Locate the cell with the specified text and output its (x, y) center coordinate. 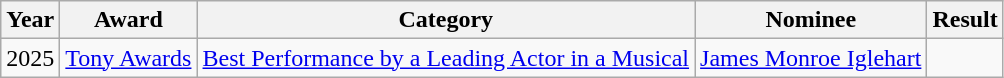
Nominee (811, 20)
Year (30, 20)
2025 (30, 58)
Category (446, 20)
Tony Awards (128, 58)
Award (128, 20)
James Monroe Iglehart (811, 58)
Result (965, 20)
Best Performance by a Leading Actor in a Musical (446, 58)
